Search for the cell housing the specified text and yield its (X, Y) center coordinate. 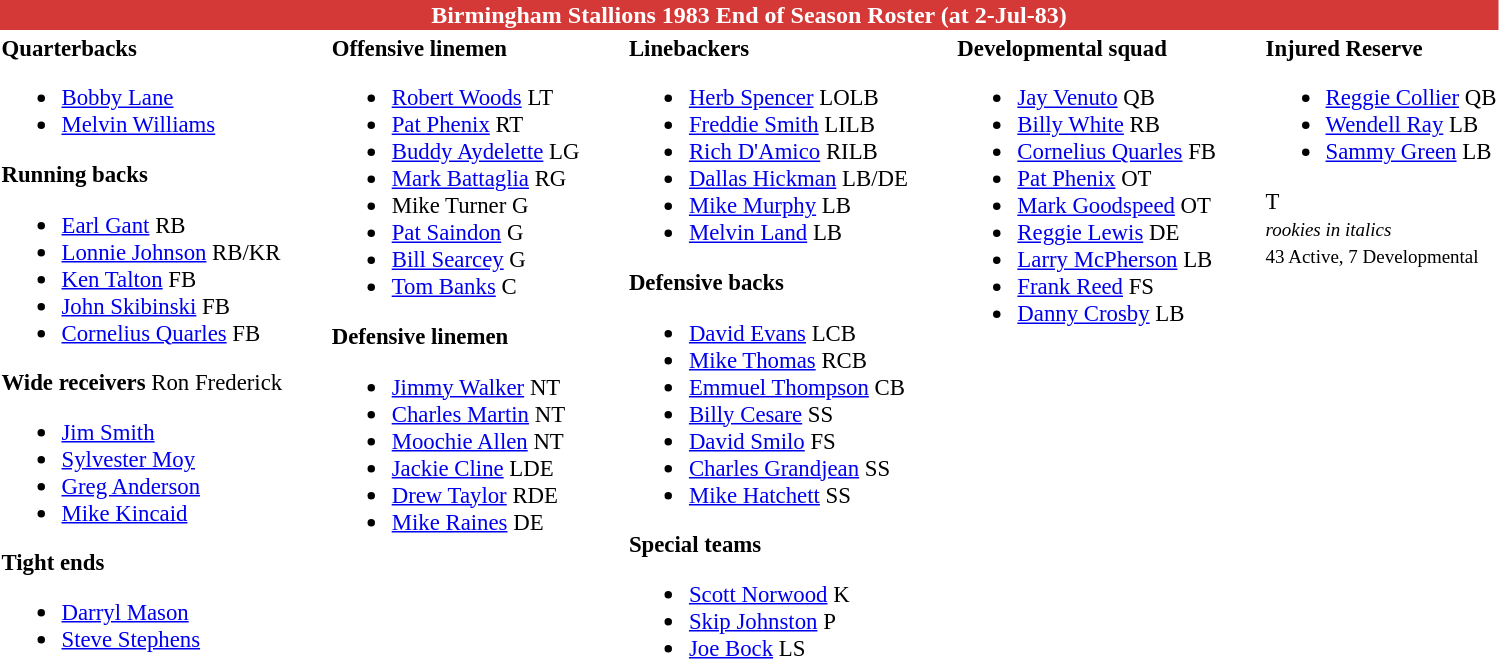
Birmingham Stallions 1983 End of Season Roster (at 2-Jul-83) (749, 15)
